Scan for the cell matching the given text and deliver its (X, Y) coordinate at center. 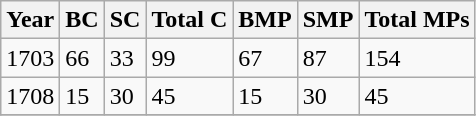
67 (265, 58)
SMP (328, 20)
1703 (30, 58)
Total MPs (417, 20)
33 (125, 58)
SC (125, 20)
Year (30, 20)
87 (328, 58)
99 (190, 58)
66 (82, 58)
BC (82, 20)
1708 (30, 96)
Total C (190, 20)
154 (417, 58)
BMP (265, 20)
